Pinpoint the cell where the given text exists, returning its [x, y] midpoint coordinate. 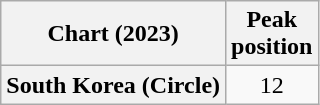
South Korea (Circle) [114, 85]
Peakposition [272, 34]
12 [272, 85]
Chart (2023) [114, 34]
